Detect which cell encompasses the target text, then output its (x, y) center coordinate. 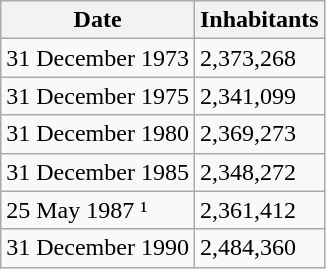
31 December 1990 (98, 248)
2,369,273 (259, 134)
31 December 1980 (98, 134)
2,361,412 (259, 210)
2,348,272 (259, 172)
2,484,360 (259, 248)
2,373,268 (259, 58)
2,341,099 (259, 96)
31 December 1973 (98, 58)
31 December 1975 (98, 96)
Date (98, 20)
31 December 1985 (98, 172)
Inhabitants (259, 20)
25 May 1987 ¹ (98, 210)
